Detect which cell encompasses the target text, then output its [x, y] center coordinate. 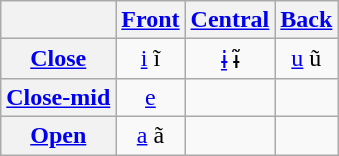
i ĩ [150, 59]
Close [58, 59]
Open [58, 135]
a ã [150, 135]
Close-mid [58, 97]
ɨ ɨ̃ [230, 59]
Central [230, 20]
e [150, 97]
Front [150, 20]
u ũ [306, 59]
Back [306, 20]
